Scan for the cell matching the given text and deliver its [x, y] coordinate at center. 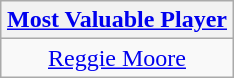
Reggie Moore [116, 58]
Most Valuable Player [116, 20]
